Find where the given text appears and provide that cell's center as [x, y] coordinate. 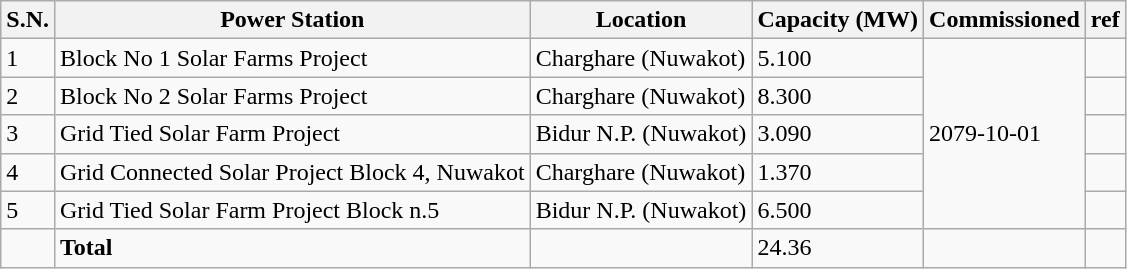
3 [28, 134]
Block No 2 Solar Farms Project [292, 96]
3.090 [838, 134]
Grid Tied Solar Farm Project Block n.5 [292, 210]
Location [641, 20]
Block No 1 Solar Farms Project [292, 58]
1.370 [838, 172]
1 [28, 58]
4 [28, 172]
S.N. [28, 20]
2079-10-01 [1005, 134]
Grid Tied Solar Farm Project [292, 134]
Grid Connected Solar Project Block 4, Nuwakot [292, 172]
5 [28, 210]
Total [292, 248]
Power Station [292, 20]
2 [28, 96]
8.300 [838, 96]
6.500 [838, 210]
5.100 [838, 58]
Commissioned [1005, 20]
ref [1105, 20]
Capacity (MW) [838, 20]
24.36 [838, 248]
